Output the (X, Y) coordinate of the center of the cell containing the given text.  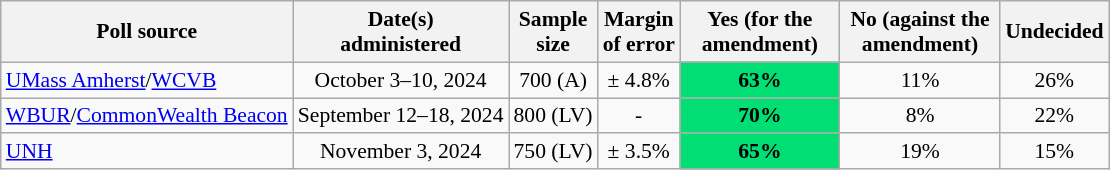
800 (LV) (552, 116)
- (639, 116)
Poll source (147, 32)
Yes (for the amendment) (760, 32)
26% (1054, 80)
± 3.5% (639, 152)
700 (A) (552, 80)
November 3, 2024 (401, 152)
UNH (147, 152)
± 4.8% (639, 80)
63% (760, 80)
11% (920, 80)
8% (920, 116)
Samplesize (552, 32)
UMass Amherst/WCVB (147, 80)
WBUR/CommonWealth Beacon (147, 116)
Marginof error (639, 32)
70% (760, 116)
65% (760, 152)
750 (LV) (552, 152)
September 12–18, 2024 (401, 116)
October 3–10, 2024 (401, 80)
No (against the amendment) (920, 32)
15% (1054, 152)
Date(s)administered (401, 32)
22% (1054, 116)
19% (920, 152)
Undecided (1054, 32)
